Return the [x, y] coordinate for the center point of the cell that contains the specified text.  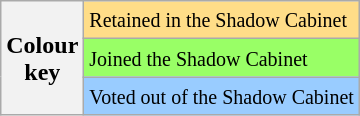
Joined the Shadow Cabinet [222, 58]
Voted out of the Shadow Cabinet [222, 96]
Retained in the Shadow Cabinet [222, 20]
Colourkey [42, 58]
